Identify which cell holds the provided text, then report its (x, y) central coordinate. 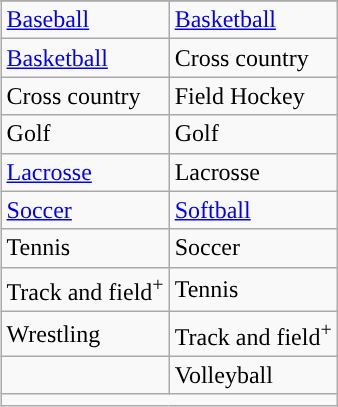
Volleyball (253, 375)
Baseball (85, 20)
Field Hockey (253, 96)
Wrestling (85, 334)
Softball (253, 210)
